Search for the cell housing the specified text and yield its [x, y] center coordinate. 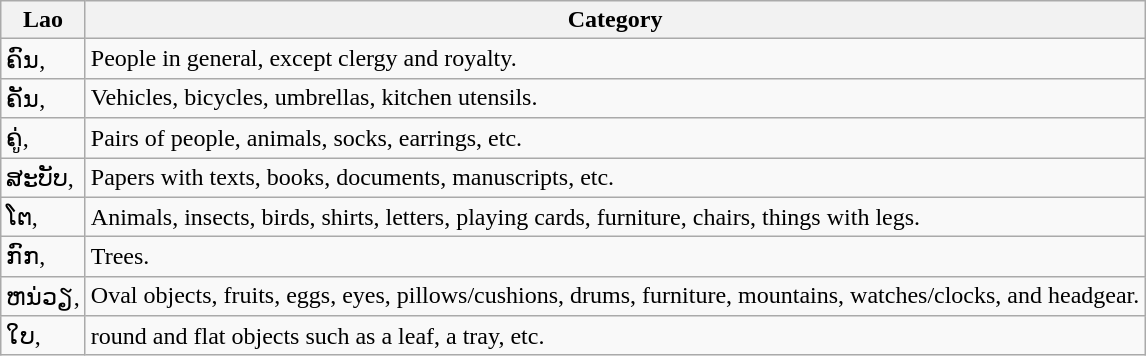
ຄູ່, [44, 138]
ຄົນ, [44, 59]
Lao [44, 20]
Animals, insects, birds, shirts, letters, playing cards, furniture, chairs, things with legs. [615, 217]
Oval objects, fruits, eggs, eyes, pillows/cushions, drums, furniture, mountains, watches/clocks, and headgear. [615, 296]
ກົກ, [44, 257]
Trees. [615, 257]
ສະບັບ, [44, 178]
ໃບ, [44, 336]
Vehicles, bicycles, umbrellas, kitchen utensils. [615, 98]
Category [615, 20]
Pairs of people, animals, socks, earrings, etc. [615, 138]
ຫນ່ວຽ, [44, 296]
Papers with texts, books, documents, manuscripts, etc. [615, 178]
ໂຕ, [44, 217]
round and flat objects such as a leaf, a tray, etc. [615, 336]
ຄັນ, [44, 98]
People in general, except clergy and royalty. [615, 59]
